Provide the [x, y] coordinate of the cell's center where the given text is located.  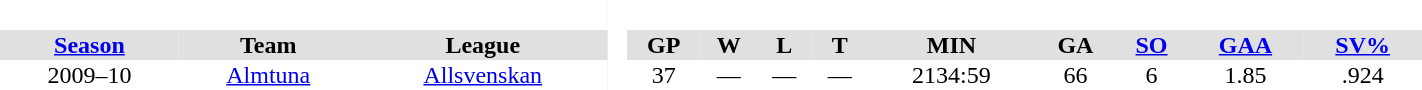
GAA [1246, 45]
1.85 [1246, 75]
League [483, 45]
Team [268, 45]
MIN [951, 45]
2134:59 [951, 75]
SO [1152, 45]
Season [90, 45]
SV% [1362, 45]
L [784, 45]
GA [1075, 45]
W [729, 45]
GP [664, 45]
Almtuna [268, 75]
T [840, 45]
.924 [1362, 75]
37 [664, 75]
66 [1075, 75]
Allsvenskan [483, 75]
6 [1152, 75]
2009–10 [90, 75]
